Return (X, Y) of the center of cell containing provided text 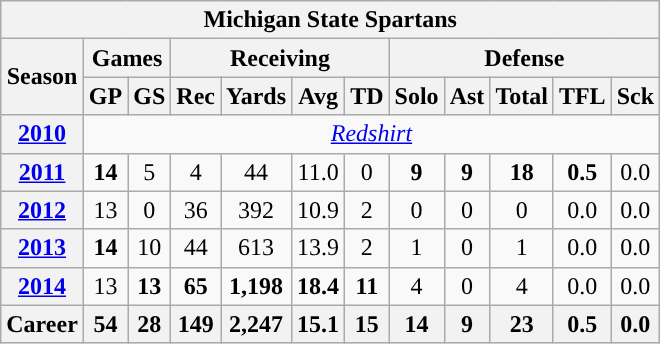
1,198 (256, 286)
2012 (42, 210)
Games (126, 58)
613 (256, 248)
2014 (42, 286)
18.4 (318, 286)
2011 (42, 172)
11 (367, 286)
Solo (416, 96)
36 (196, 210)
23 (522, 324)
Ast (467, 96)
2010 (42, 134)
Michigan State Spartans (330, 20)
13.9 (318, 248)
Receiving (280, 58)
Rec (196, 96)
15.1 (318, 324)
10.9 (318, 210)
TFL (582, 96)
10 (150, 248)
65 (196, 286)
TD (367, 96)
Redshirt (371, 134)
149 (196, 324)
Defense (524, 58)
54 (105, 324)
15 (367, 324)
392 (256, 210)
Yards (256, 96)
28 (150, 324)
Sck (635, 96)
GP (105, 96)
11.0 (318, 172)
5 (150, 172)
GS (150, 96)
18 (522, 172)
2,247 (256, 324)
2013 (42, 248)
Avg (318, 96)
Season (42, 77)
Total (522, 96)
Career (42, 324)
